Pinpoint the cell where the given text exists, returning its (X, Y) midpoint coordinate. 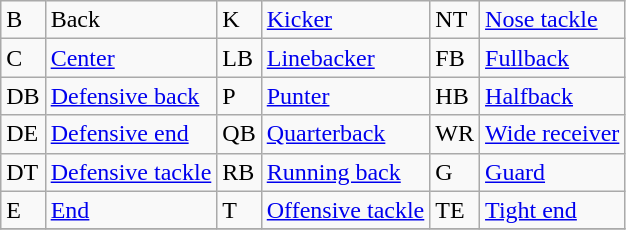
Nose tackle (552, 20)
DB (23, 96)
Halfback (552, 96)
Tight end (552, 210)
Defensive back (131, 96)
RB (239, 172)
Wide receiver (552, 134)
Kicker (346, 20)
Running back (346, 172)
Defensive tackle (131, 172)
G (455, 172)
Quarterback (346, 134)
Fullback (552, 58)
C (23, 58)
Defensive end (131, 134)
DE (23, 134)
WR (455, 134)
T (239, 210)
P (239, 96)
DT (23, 172)
HB (455, 96)
NT (455, 20)
Guard (552, 172)
QB (239, 134)
TE (455, 210)
Linebacker (346, 58)
FB (455, 58)
K (239, 20)
End (131, 210)
Offensive tackle (346, 210)
Punter (346, 96)
Back (131, 20)
E (23, 210)
B (23, 20)
LB (239, 58)
Center (131, 58)
